Return the (x, y) coordinate for the center point of the cell that contains the specified text.  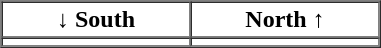
North ↑ (284, 20)
↓ South (96, 20)
